From the cell containing the given text, extract its center point as (X, Y) coordinate. 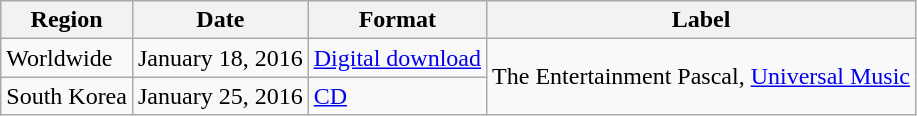
Digital download (397, 58)
Label (702, 20)
Region (67, 20)
Date (220, 20)
January 25, 2016 (220, 96)
Worldwide (67, 58)
CD (397, 96)
January 18, 2016 (220, 58)
Format (397, 20)
The Entertainment Pascal, Universal Music (702, 77)
South Korea (67, 96)
